Locate the cell with the specified text and output its [x, y] center coordinate. 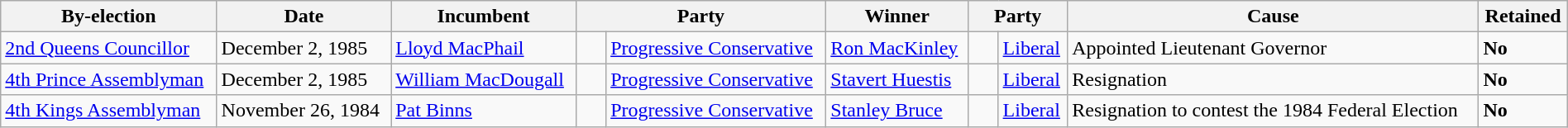
William MacDougall [483, 79]
4th Kings Assemblyman [109, 111]
Appointed Lieutenant Governor [1274, 48]
By-election [109, 17]
November 26, 1984 [304, 111]
Resignation [1274, 79]
2nd Queens Councillor [109, 48]
Stavert Huestis [897, 79]
Lloyd MacPhail [483, 48]
Winner [897, 17]
Incumbent [483, 17]
Ron MacKinley [897, 48]
Resignation to contest the 1984 Federal Election [1274, 111]
Cause [1274, 17]
Date [304, 17]
Stanley Bruce [897, 111]
Pat Binns [483, 111]
4th Prince Assemblyman [109, 79]
Retained [1523, 17]
